Search for the cell housing the specified text and yield its (x, y) center coordinate. 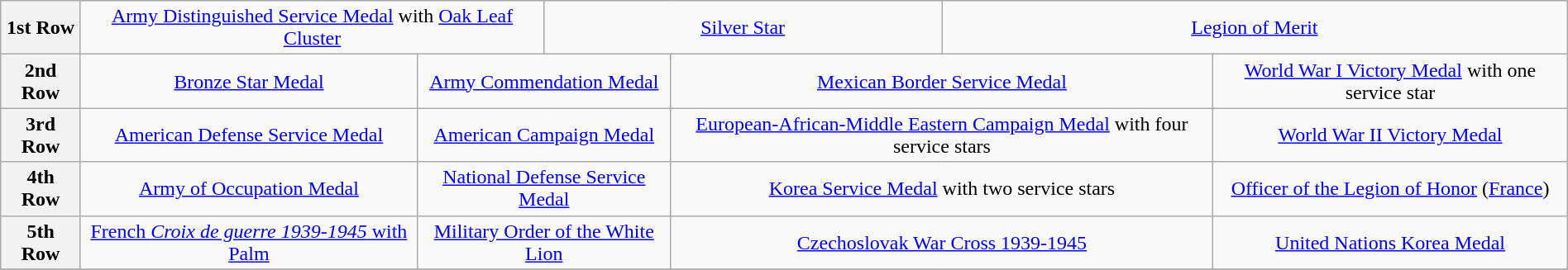
4th Row (41, 188)
Bronze Star Medal (248, 81)
Silver Star (743, 28)
National Defense Service Medal (544, 188)
American Campaign Medal (544, 135)
Army of Occupation Medal (248, 188)
Army Commendation Medal (544, 81)
5th Row (41, 243)
Army Distinguished Service Medal with Oak Leaf Cluster (312, 28)
Czechoslovak War Cross 1939-1945 (942, 243)
American Defense Service Medal (248, 135)
Korea Service Medal with two service stars (942, 188)
3rd Row (41, 135)
Officer of the Legion of Honor (France) (1390, 188)
World War I Victory Medal with one service star (1390, 81)
2nd Row (41, 81)
United Nations Korea Medal (1390, 243)
1st Row (41, 28)
Military Order of the White Lion (544, 243)
French Croix de guerre 1939-1945 with Palm (248, 243)
European-African-Middle Eastern Campaign Medal with four service stars (942, 135)
Legion of Merit (1255, 28)
World War II Victory Medal (1390, 135)
Mexican Border Service Medal (942, 81)
